From the cell containing the given text, extract its center point as [x, y] coordinate. 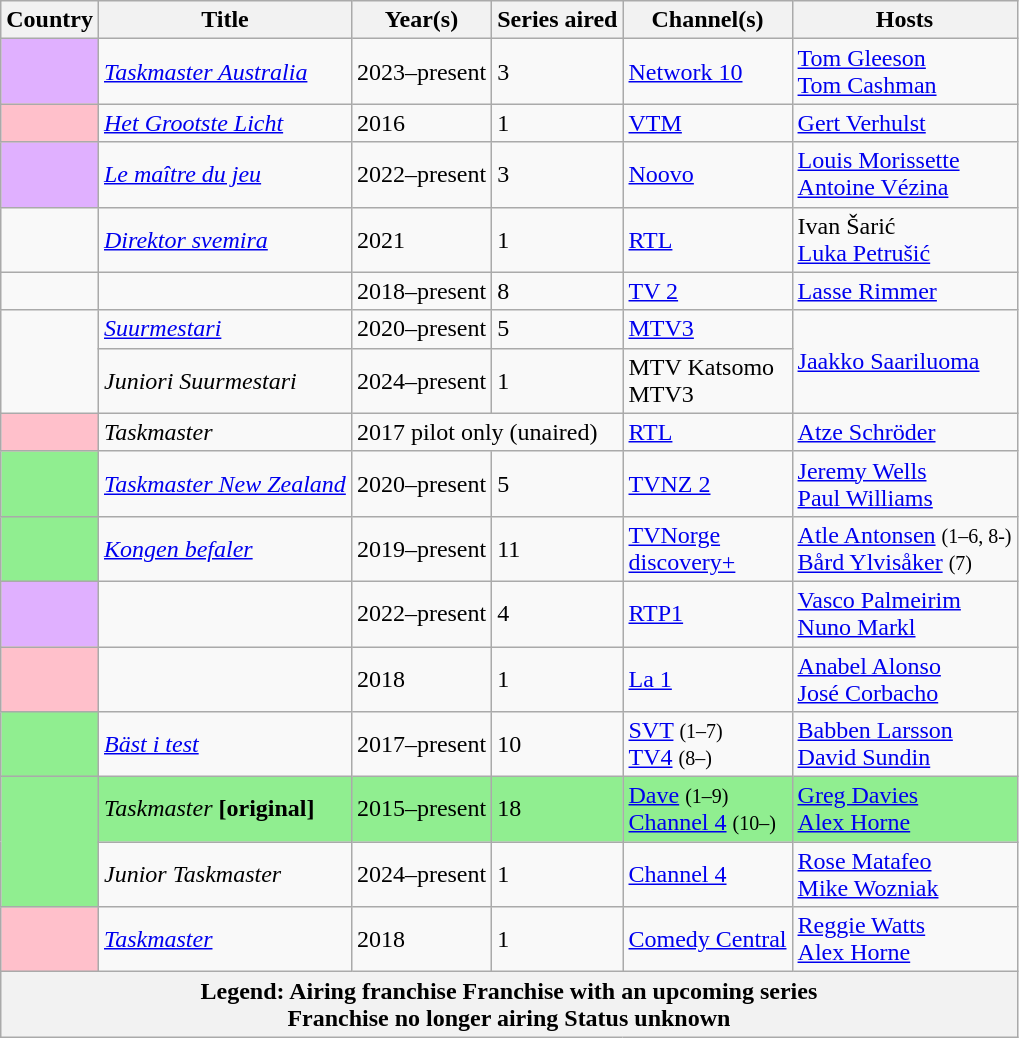
Gert Verhulst [904, 123]
La 1 [708, 678]
2015–present [421, 810]
VTM [708, 123]
Reggie Watts Alex Horne [904, 940]
Series aired [558, 20]
Babben Larsson David Sundin [904, 744]
Direktor svemira [224, 240]
Jeremy Wells Paul Williams [904, 484]
TVNorge discovery+ [708, 548]
Comedy Central [708, 940]
Le maître du jeu [224, 174]
Year(s) [421, 20]
Network 10 [708, 72]
11 [558, 548]
SVT (1–7) TV4 (8–) [708, 744]
Greg Davies Alex Horne [904, 810]
Atle Antonsen (1–6, 8-) Bård Ylvisåker (7) [904, 548]
Rose MatafeoMike Wozniak [904, 874]
Het Grootste Licht [224, 123]
Legend: Airing franchise Franchise with an upcoming series Franchise no longer airing Status unknown [509, 1004]
2021 [421, 240]
Lasse Rimmer [904, 291]
Taskmaster Australia [224, 72]
4 [558, 614]
Taskmaster New Zealand [224, 484]
Suurmestari [224, 329]
Channel 4 [708, 874]
Tom Gleeson Tom Cashman [904, 72]
Jaakko Saariluoma [904, 362]
10 [558, 744]
Noovo [708, 174]
Ivan Šarić Luka Petrušić [904, 240]
2019–present [421, 548]
2016 [421, 123]
2018–present [421, 291]
Title [224, 20]
Dave (1–9) Channel 4 (10–) [708, 810]
2023–present [421, 72]
Juniori Suurmestari [224, 380]
RTP1 [708, 614]
Anabel Alonso José Corbacho [904, 678]
Channel(s) [708, 20]
TV 2 [708, 291]
Hosts [904, 20]
Taskmaster [original] [224, 810]
18 [558, 810]
Bäst i test [224, 744]
Kongen befaler [224, 548]
MTV KatsomoMTV3 [708, 380]
Vasco Palmeirim Nuno Markl [904, 614]
8 [558, 291]
TVNZ 2 [708, 484]
2017–present [421, 744]
2017 pilot only (unaired) [487, 432]
Louis Morissette Antoine Vézina [904, 174]
Atze Schröder [904, 432]
Country [50, 20]
MTV3 [708, 329]
Junior Taskmaster [224, 874]
